For the text-containing cell, return its midpoint in [X, Y] coordinate format. 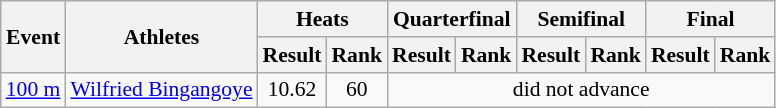
Event [34, 36]
Semifinal [580, 19]
Heats [322, 19]
Quarterfinal [452, 19]
Athletes [161, 36]
10.62 [292, 90]
did not advance [581, 90]
Wilfried Bingangoye [161, 90]
60 [356, 90]
Final [710, 19]
100 m [34, 90]
